Provide the [x, y] coordinate of the cell's center where the given text is located.  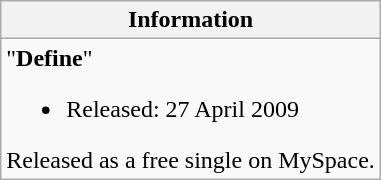
"Define"Released: 27 April 2009Released as a free single on MySpace. [191, 109]
Information [191, 20]
